Return (X, Y) of the center of cell containing provided text 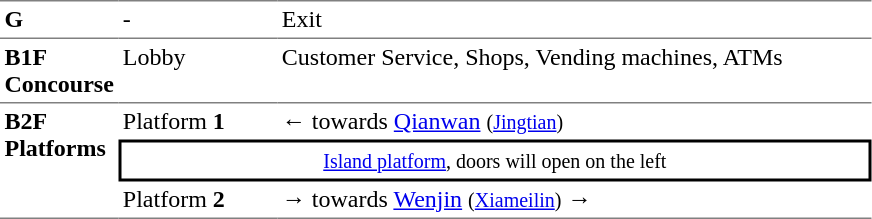
Island platform, doors will open on the left (494, 161)
G (59, 19)
Exit (574, 19)
Lobby (198, 71)
← towards Qianwan (Jingtian) (574, 122)
B1FConcourse (59, 71)
Platform 1 (198, 122)
Customer Service, Shops, Vending machines, ATMs (574, 71)
- (198, 19)
